Locate the cell with the specified text and output its (X, Y) center coordinate. 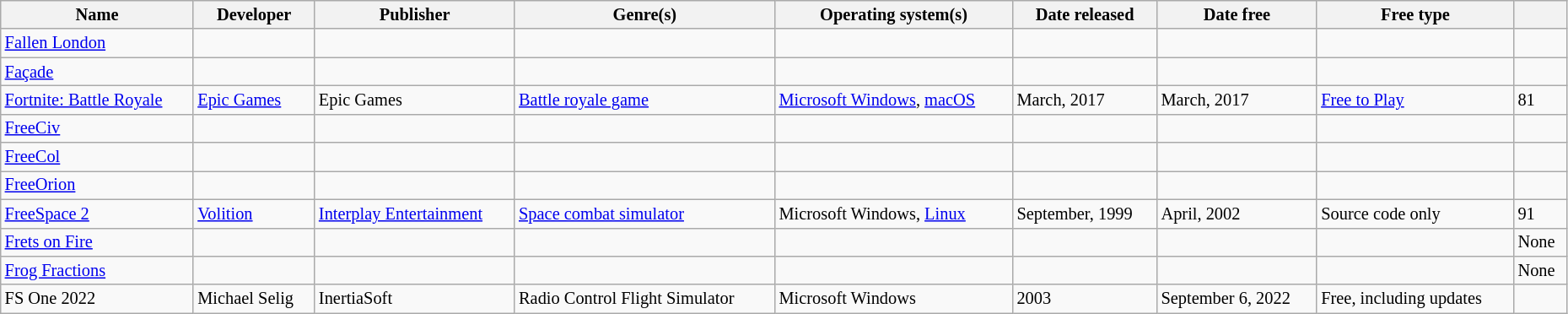
Free to Play (1415, 100)
Free type (1415, 14)
Fallen London (98, 43)
91 (1540, 214)
Microsoft Windows (894, 299)
Frets on Fire (98, 242)
Date free (1237, 14)
2003 (1085, 299)
Interplay Entertainment (415, 214)
FreeOrion (98, 185)
Free, including updates (1415, 299)
September, 1999 (1085, 214)
Battle royale game (644, 100)
Fortnite: Battle Royale (98, 100)
April, 2002 (1237, 214)
September 6, 2022 (1237, 299)
Operating system(s) (894, 14)
Microsoft Windows, macOS (894, 100)
Developer (254, 14)
Source code only (1415, 214)
Volition (254, 214)
FreeCol (98, 157)
FreeCiv (98, 128)
Name (98, 14)
FreeSpace 2 (98, 214)
Date released (1085, 14)
Publisher (415, 14)
Radio Control Flight Simulator (644, 299)
InertiaSoft (415, 299)
81 (1540, 100)
Microsoft Windows, Linux (894, 214)
Façade (98, 72)
Genre(s) (644, 14)
Michael Selig (254, 299)
FS One 2022 (98, 299)
Space combat simulator (644, 214)
Frog Fractions (98, 270)
